Capture the cell that displays the provided text and extract its [X, Y] central coordinate. 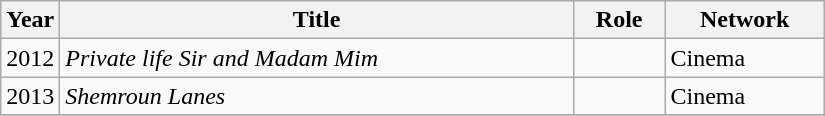
Role [619, 20]
Network [744, 20]
2012 [30, 58]
2013 [30, 96]
Title [317, 20]
Private life Sir and Madam Mim [317, 58]
Year [30, 20]
Shemroun Lanes [317, 96]
